Determine the (X, Y) coordinate at the center of the cell enclosing the given text.  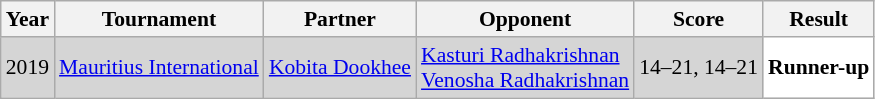
14–21, 14–21 (698, 68)
Mauritius International (159, 68)
Tournament (159, 19)
Result (818, 19)
Year (28, 19)
2019 (28, 68)
Kasturi Radhakrishnan Venosha Radhakrishnan (525, 68)
Kobita Dookhee (340, 68)
Score (698, 19)
Partner (340, 19)
Opponent (525, 19)
Runner-up (818, 68)
